Return the [x, y] coordinate for the center point of the cell that contains the specified text.  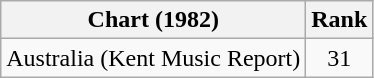
Rank [340, 20]
Chart (1982) [154, 20]
Australia (Kent Music Report) [154, 58]
31 [340, 58]
